Output the [X, Y] coordinate of the center of the cell containing the given text.  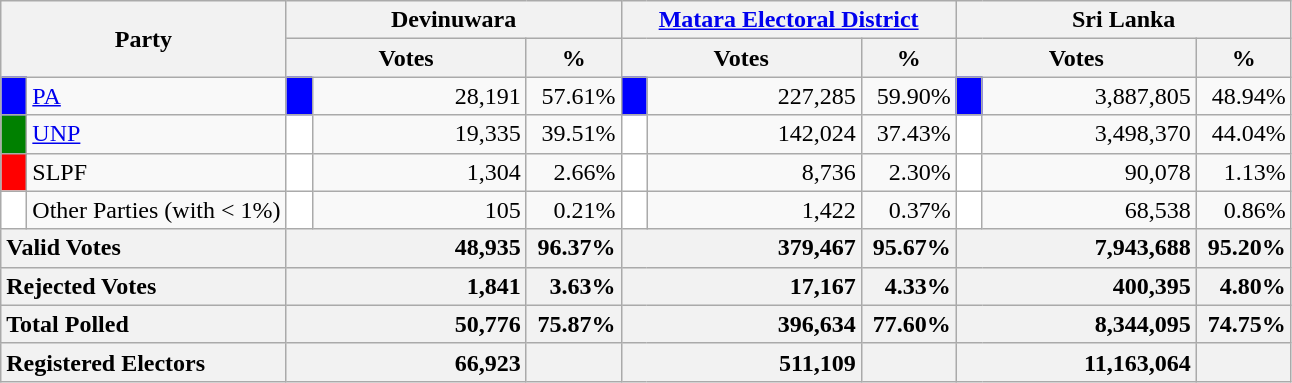
2.66% [574, 172]
59.90% [908, 96]
3,498,370 [1089, 134]
Matara Electoral District [788, 20]
Rejected Votes [144, 286]
8,736 [754, 172]
1,422 [754, 210]
95.67% [908, 248]
48.94% [1244, 96]
19,335 [419, 134]
66,923 [406, 362]
95.20% [1244, 248]
3.63% [574, 286]
Total Polled [144, 324]
Sri Lanka [1124, 20]
17,167 [741, 286]
3,887,805 [1089, 96]
1,304 [419, 172]
511,109 [741, 362]
4.33% [908, 286]
4.80% [1244, 286]
96.37% [574, 248]
68,538 [1089, 210]
1.13% [1244, 172]
50,776 [406, 324]
Other Parties (with < 1%) [156, 210]
105 [419, 210]
75.87% [574, 324]
379,467 [741, 248]
Valid Votes [144, 248]
0.86% [1244, 210]
8,344,095 [1076, 324]
48,935 [406, 248]
UNP [156, 134]
28,191 [419, 96]
74.75% [1244, 324]
Party [144, 39]
2.30% [908, 172]
44.04% [1244, 134]
39.51% [574, 134]
PA [156, 96]
90,078 [1089, 172]
11,163,064 [1076, 362]
142,024 [754, 134]
Devinuwara [454, 20]
396,634 [741, 324]
37.43% [908, 134]
77.60% [908, 324]
400,395 [1076, 286]
7,943,688 [1076, 248]
Registered Electors [144, 362]
227,285 [754, 96]
1,841 [406, 286]
57.61% [574, 96]
0.21% [574, 210]
0.37% [908, 210]
SLPF [156, 172]
